Find where the given text appears and provide that cell's center as [x, y] coordinate. 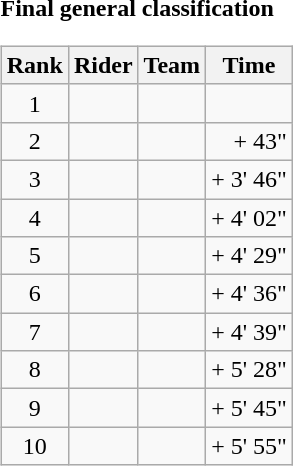
10 [34, 446]
6 [34, 294]
2 [34, 141]
Time [250, 65]
+ 5' 28" [250, 370]
1 [34, 103]
+ 4' 29" [250, 256]
+ 4' 02" [250, 217]
4 [34, 217]
3 [34, 179]
+ 3' 46" [250, 179]
+ 4' 36" [250, 294]
+ 43" [250, 141]
7 [34, 332]
Team [172, 65]
8 [34, 370]
+ 5' 45" [250, 408]
9 [34, 408]
Rank [34, 65]
+ 5' 55" [250, 446]
5 [34, 256]
Rider [103, 65]
+ 4' 39" [250, 332]
